Provide the (X, Y) coordinate of the cell's center where the given text is located.  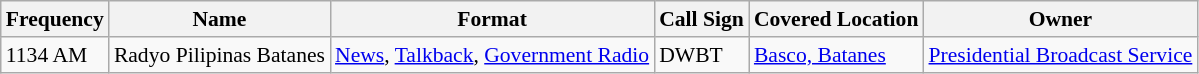
Name (220, 19)
Owner (1060, 19)
Call Sign (702, 19)
Format (492, 19)
Radyo Pilipinas Batanes (220, 55)
1134 AM (55, 55)
DWBT (702, 55)
News, Talkback, Government Radio (492, 55)
Covered Location (836, 19)
Frequency (55, 19)
Basco, Batanes (836, 55)
Presidential Broadcast Service (1060, 55)
